Extract the [X, Y] coordinate from the center of the cell holding the provided text.  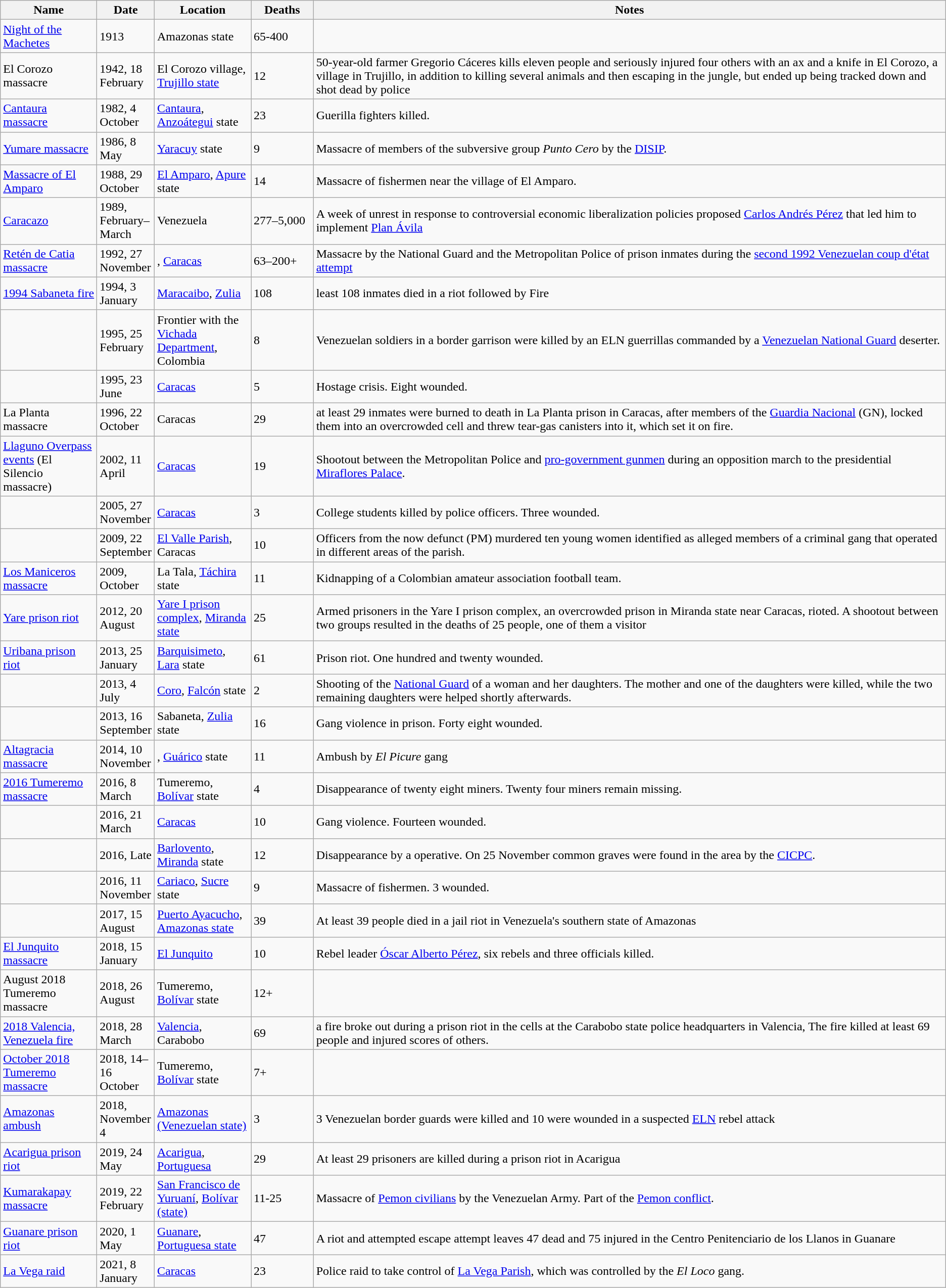
2017, 15 August [126, 921]
69 [282, 1033]
Cariaco, Sucre state [203, 887]
Name [49, 10]
12+ [282, 993]
1994, 3 January [126, 293]
14 [282, 181]
Kumarakapay massacre [49, 1199]
Massacre of El Amparo [49, 181]
El Corozo village, Trujillo state [203, 76]
August 2018 Tumeremo massacre [49, 993]
Maracaibo, Zulia [203, 293]
Venezuelan soldiers in a border garrison were killed by an ELN guerrillas commanded by a Venezuelan National Guard deserter. [630, 340]
Amazonas (Venezuelan state) [203, 1119]
Yumare massacre [49, 149]
Prison riot. One hundred and twenty wounded. [630, 658]
At least 29 prisoners are killed during a prison riot in Acarigua [630, 1159]
La Planta massacre [49, 419]
Sabaneta, Zulia state [203, 724]
October 2018 Tumeremo massacre [49, 1073]
Gang violence in prison. Forty eight wounded. [630, 724]
Barquisimeto, Lara state [203, 658]
A riot and attempted escape attempt leaves 47 dead and 75 injured in the Centro Penitenciario de los Llanos in Guanare [630, 1238]
Guanare, Portuguesa state [203, 1238]
Cantaura massacre [49, 115]
2016, Late [126, 855]
5 [282, 386]
2013, 4 July [126, 690]
Uribana prison riot [49, 658]
Venezuela [203, 221]
Notes [630, 10]
Cantaura, Anzoátegui state [203, 115]
Guerilla fighters killed. [630, 115]
Police raid to take control of La Vega Parish, which was controlled by the El Loco gang. [630, 1271]
Disappearance of twenty eight miners. Twenty four miners remain missing. [630, 789]
1994 Sabaneta fire [49, 293]
Frontier with the Vichada Department, Colombia [203, 340]
11-25 [282, 1199]
At least 39 people died in a jail riot in Venezuela's southern state of Amazonas [630, 921]
Amazonas state [203, 36]
El Corozo massacre [49, 76]
2016, 21 March [126, 822]
Acarigua prison riot [49, 1159]
Location [203, 10]
Puerto Ayacucho, Amazonas state [203, 921]
61 [282, 658]
Date [126, 10]
2018 Valencia, Venezuela fire [49, 1033]
1988, 29 October [126, 181]
Night of the Machetes [49, 36]
Yaracuy state [203, 149]
2 [282, 690]
El Junquito [203, 953]
Hostage crisis. Eight wounded. [630, 386]
Massacre of members of the subversive group Punto Cero by the DISIP. [630, 149]
Guanare prison riot [49, 1238]
277–5,000 [282, 221]
1995, 25 February [126, 340]
Acarigua, Portuguesa [203, 1159]
, Caracas [203, 261]
Massacre of fishermen near the village of El Amparo. [630, 181]
2018, 15 January [126, 953]
65-400 [282, 36]
2019, 24 May [126, 1159]
Massacre of Pemon civilians by the Venezuelan Army. Part of the Pemon conflict. [630, 1199]
16 [282, 724]
least 108 inmates died in a riot followed by Fire [630, 293]
47 [282, 1238]
Barlovento, Miranda state [203, 855]
7+ [282, 1073]
2018, 28 March [126, 1033]
2018, November 4 [126, 1119]
Ambush by El Picure gang [630, 756]
19 [282, 466]
25 [282, 618]
El Junquito massacre [49, 953]
2016 Tumeremo massacre [49, 789]
Yare I prison complex, Miranda state [203, 618]
Kidnapping of a Colombian amateur association football team. [630, 578]
2013, 25 January [126, 658]
Massacre by the National Guard and the Metropolitan Police of prison inmates during the second 1992 Venezuelan coup d'état attempt [630, 261]
1989, February–March [126, 221]
Amazonas ambush [49, 1119]
Yare prison riot [49, 618]
8 [282, 340]
Massacre of fishermen. 3 wounded. [630, 887]
1996, 22 October [126, 419]
2005, 27 November [126, 512]
1992, 27 November [126, 261]
2002, 11 April [126, 466]
2019, 22 February [126, 1199]
2012, 20 August [126, 618]
3 Venezuelan border guards were killed and 10 were wounded in a suspected ELN rebel attack [630, 1119]
Los Maniceros massacre [49, 578]
2020, 1 May [126, 1238]
63–200+ [282, 261]
La Tala, Táchira state [203, 578]
1942, 18 February [126, 76]
1995, 23 June [126, 386]
Caracazo [49, 221]
108 [282, 293]
El Valle Parish, Caracas [203, 546]
Deaths [282, 10]
2021, 8 January [126, 1271]
Coro, Falcón state [203, 690]
2018, 14–16 October [126, 1073]
2016, 11 November [126, 887]
Valencia, Carabobo [203, 1033]
2009, October [126, 578]
2018, 26 August [126, 993]
1913 [126, 36]
2013, 16 September [126, 724]
A week of unrest in response to controversial economic liberalization policies proposed Carlos Andrés Pérez that led him to implement Plan Ávila [630, 221]
Gang violence. Fourteen wounded. [630, 822]
Disappearance by a operative. On 25 November common graves were found in the area by the CICPC. [630, 855]
1982, 4 October [126, 115]
1986, 8 May [126, 149]
2016, 8 March [126, 789]
College students killed by police officers. Three wounded. [630, 512]
, Guárico state [203, 756]
Rebel leader Óscar Alberto Pérez, six rebels and three officials killed. [630, 953]
2014, 10 November [126, 756]
4 [282, 789]
39 [282, 921]
Shootout between the Metropolitan Police and pro-government gunmen during an opposition march to the presidential Miraflores Palace. [630, 466]
La Vega raid [49, 1271]
2009, 22 September [126, 546]
El Amparo, Apure state [203, 181]
Llaguno Overpass events (El Silencio massacre) [49, 466]
San Francisco de Yuruaní, Bolívar (state) [203, 1199]
Retén de Catia massacre [49, 261]
Altagracia massacre [49, 756]
